From the cell containing the given text, extract its center point as [X, Y] coordinate. 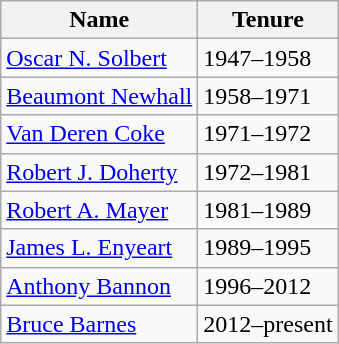
Anthony Bannon [100, 286]
Robert J. Doherty [100, 172]
1947–1958 [268, 58]
1981–1989 [268, 210]
Tenure [268, 20]
1972–1981 [268, 172]
1958–1971 [268, 96]
1971–1972 [268, 134]
1989–1995 [268, 248]
Beaumont Newhall [100, 96]
Bruce Barnes [100, 324]
James L. Enyeart [100, 248]
Van Deren Coke [100, 134]
Robert A. Mayer [100, 210]
1996–2012 [268, 286]
Name [100, 20]
Oscar N. Solbert [100, 58]
2012–present [268, 324]
